Output the [x, y] coordinate of the center of the cell containing the given text.  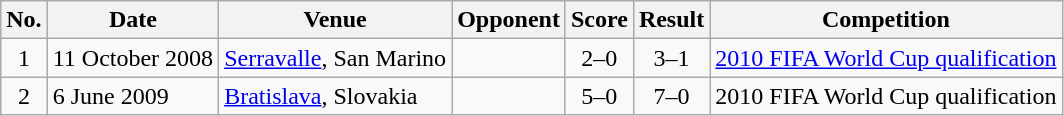
7–0 [671, 96]
Competition [886, 20]
Serravalle, San Marino [336, 58]
2 [24, 96]
Result [671, 20]
6 June 2009 [132, 96]
5–0 [599, 96]
No. [24, 20]
Score [599, 20]
1 [24, 58]
2–0 [599, 58]
11 October 2008 [132, 58]
Venue [336, 20]
Opponent [509, 20]
Bratislava, Slovakia [336, 96]
3–1 [671, 58]
Date [132, 20]
